Provide the [X, Y] coordinate of the cell's center where the given text is located.  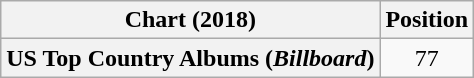
Position [427, 20]
US Top Country Albums (Billboard) [190, 58]
Chart (2018) [190, 20]
77 [427, 58]
